Return [X, Y] of the center of cell containing provided text 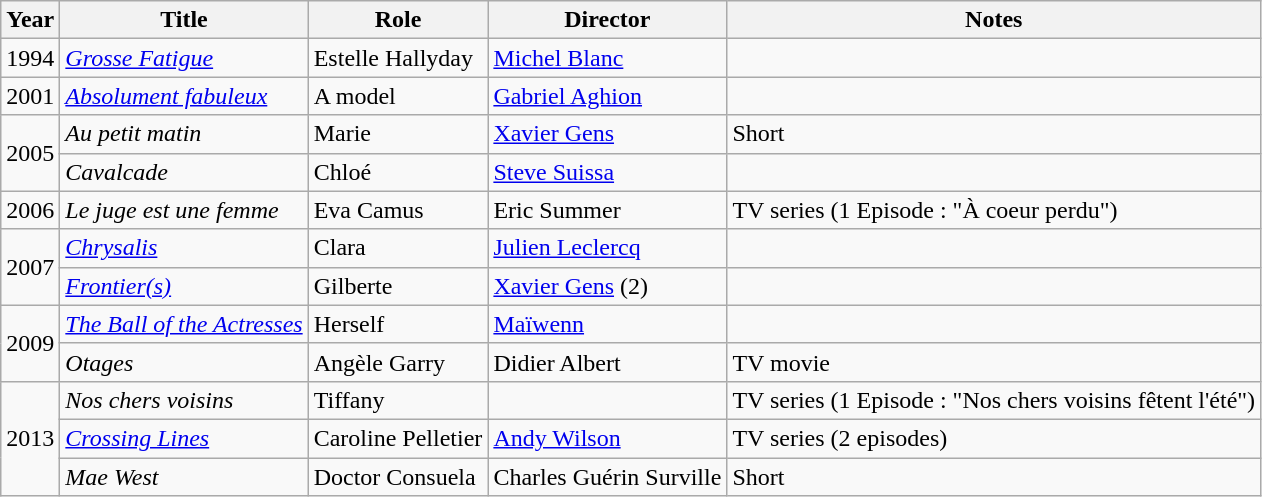
2013 [30, 438]
Michel Blanc [608, 58]
Role [398, 20]
2001 [30, 96]
Xavier Gens (2) [608, 286]
Au petit matin [184, 134]
Clara [398, 248]
Estelle Hallyday [398, 58]
TV series (1 Episode : "Nos chers voisins fêtent l'été") [994, 400]
Otages [184, 362]
Eric Summer [608, 210]
Frontier(s) [184, 286]
Nos chers voisins [184, 400]
2009 [30, 343]
2005 [30, 153]
Director [608, 20]
Chrysalis [184, 248]
Didier Albert [608, 362]
Crossing Lines [184, 438]
Andy Wilson [608, 438]
2007 [30, 267]
Mae West [184, 477]
Charles Guérin Surville [608, 477]
1994 [30, 58]
Title [184, 20]
Tiffany [398, 400]
Chloé [398, 172]
Gabriel Aghion [608, 96]
Steve Suissa [608, 172]
Grosse Fatigue [184, 58]
A model [398, 96]
2006 [30, 210]
Herself [398, 324]
Cavalcade [184, 172]
Caroline Pelletier [398, 438]
TV series (1 Episode : "À coeur perdu") [994, 210]
Julien Leclercq [608, 248]
TV series (2 episodes) [994, 438]
Maïwenn [608, 324]
Xavier Gens [608, 134]
Eva Camus [398, 210]
Marie [398, 134]
The Ball of the Actresses [184, 324]
Year [30, 20]
TV movie [994, 362]
Doctor Consuela [398, 477]
Gilberte [398, 286]
Le juge est une femme [184, 210]
Absolument fabuleux [184, 96]
Notes [994, 20]
Angèle Garry [398, 362]
